Scan for the cell matching the given text and deliver its [x, y] coordinate at center. 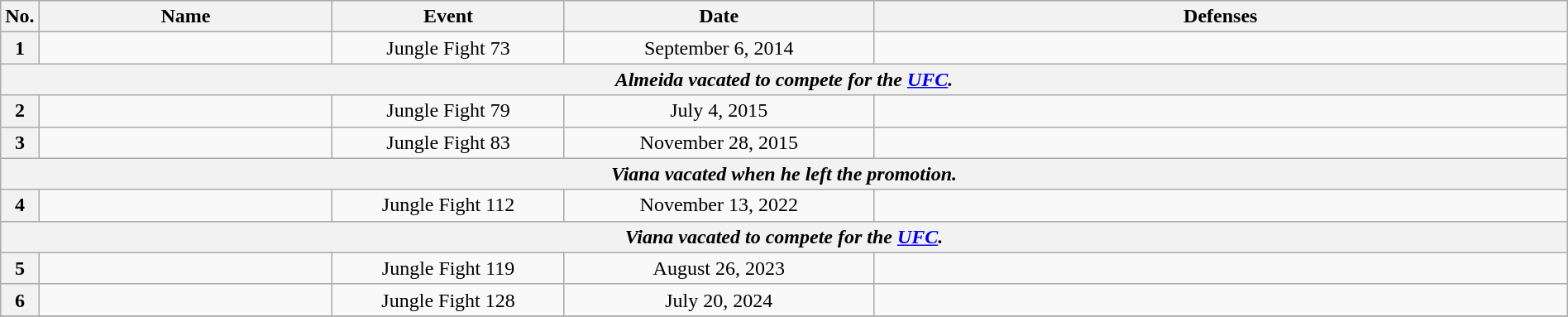
Jungle Fight 83 [448, 142]
No. [20, 17]
Viana vacated to compete for the UFC. [784, 237]
5 [20, 268]
July 4, 2015 [719, 111]
6 [20, 300]
September 6, 2014 [719, 48]
November 28, 2015 [719, 142]
Jungle Fight 112 [448, 205]
July 20, 2024 [719, 300]
2 [20, 111]
Defenses [1221, 17]
Jungle Fight 119 [448, 268]
Event [448, 17]
Almeida vacated to compete for the UFC. [784, 79]
Jungle Fight 73 [448, 48]
3 [20, 142]
1 [20, 48]
Jungle Fight 79 [448, 111]
Date [719, 17]
Name [185, 17]
Viana vacated when he left the promotion. [784, 174]
Jungle Fight 128 [448, 300]
4 [20, 205]
November 13, 2022 [719, 205]
August 26, 2023 [719, 268]
